Capture the cell that displays the provided text and extract its (x, y) central coordinate. 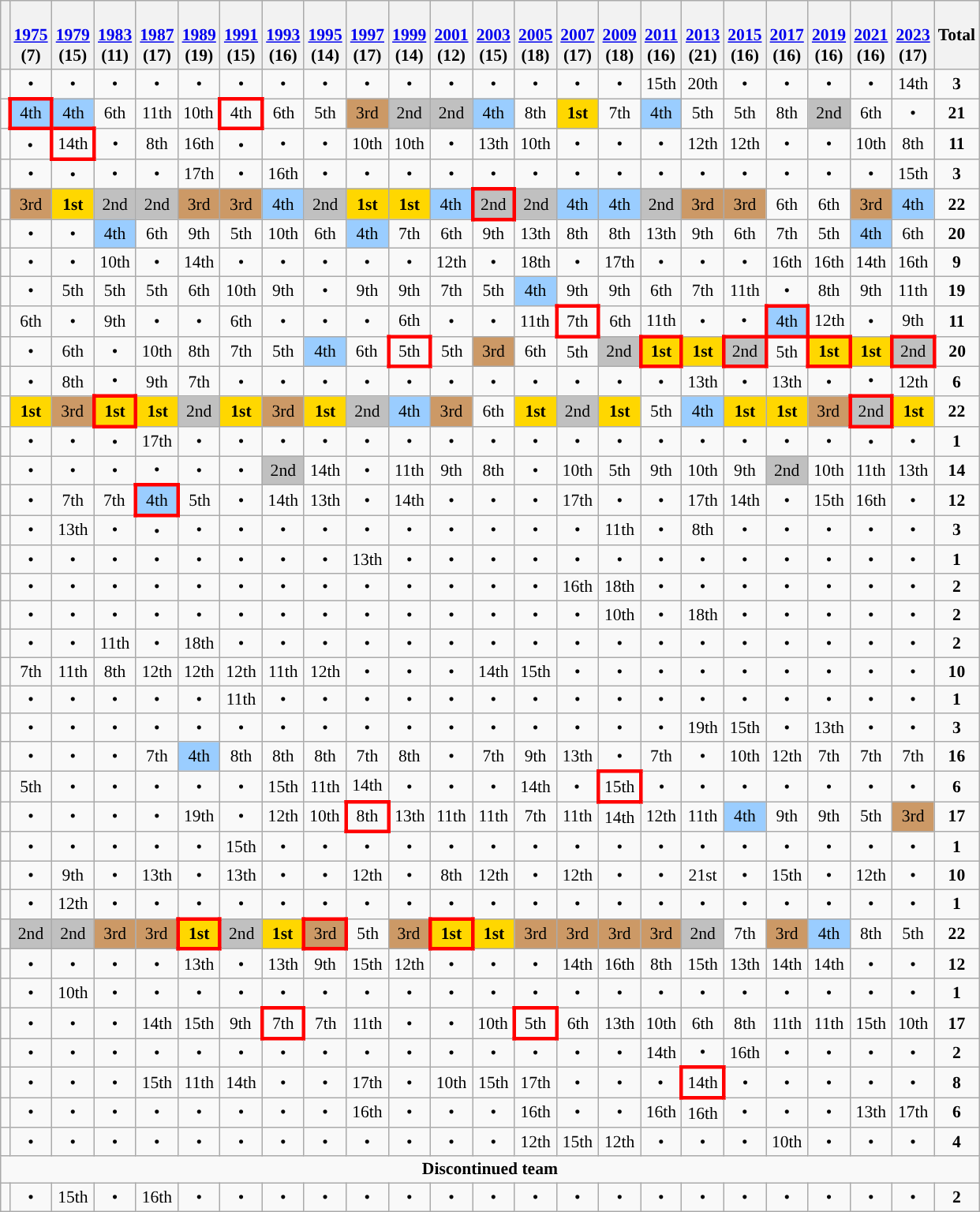
1989(19) (199, 35)
19 (956, 292)
1999(14) (409, 35)
4 (956, 1142)
1983(11) (115, 35)
2005(18) (535, 35)
2021(16) (871, 35)
8 (956, 1083)
21 (956, 114)
9 (956, 263)
1987(17) (156, 35)
1995(14) (325, 35)
2007(17) (578, 35)
2001(12) (451, 35)
2013(21) (702, 35)
1997(17) (368, 35)
1991(15) (241, 35)
14 (956, 470)
2003(15) (494, 35)
20th (702, 84)
1979(15) (73, 35)
2019(16) (829, 35)
Total (956, 35)
2015(16) (745, 35)
2017(16) (787, 35)
21st (702, 876)
1975(7) (30, 35)
2009(18) (620, 35)
Discontinued team (490, 1169)
2011(16) (661, 35)
16 (956, 756)
2023(17) (912, 35)
1993(16) (282, 35)
